Capture the cell that displays the provided text and extract its (x, y) central coordinate. 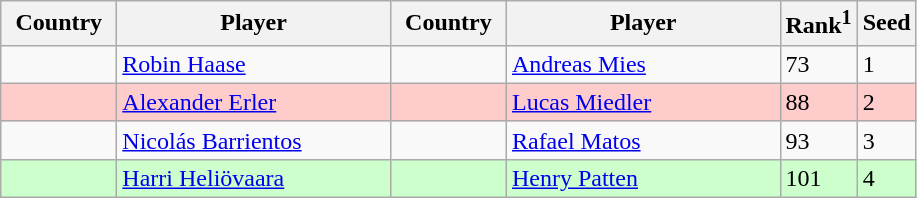
Henry Patten (643, 178)
2 (886, 102)
1 (886, 64)
93 (818, 140)
3 (886, 140)
Nicolás Barrientos (254, 140)
Harri Heliövaara (254, 178)
73 (818, 64)
88 (818, 102)
Rafael Matos (643, 140)
Seed (886, 24)
Rank1 (818, 24)
101 (818, 178)
Alexander Erler (254, 102)
Lucas Miedler (643, 102)
4 (886, 178)
Andreas Mies (643, 64)
Robin Haase (254, 64)
